Capture the cell that displays the provided text and extract its (x, y) central coordinate. 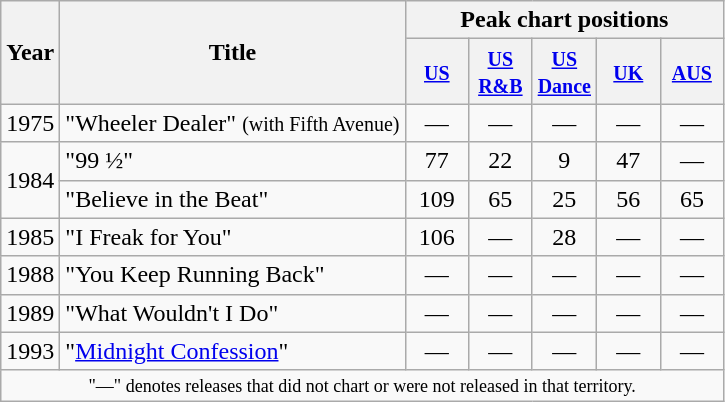
1985 (30, 237)
109 (437, 199)
77 (437, 161)
25 (564, 199)
1984 (30, 180)
"You Keep Running Back" (232, 275)
28 (564, 237)
"I Freak for You" (232, 237)
Peak chart positions (564, 20)
106 (437, 237)
47 (629, 161)
US (437, 72)
56 (629, 199)
1989 (30, 313)
1993 (30, 351)
AUS (692, 72)
"—" denotes releases that did not chart or were not released in that territory. (362, 386)
1975 (30, 123)
Title (232, 52)
"What Wouldn't I Do" (232, 313)
9 (564, 161)
1988 (30, 275)
"Believe in the Beat" (232, 199)
"Midnight Confession" (232, 351)
Year (30, 52)
UK (629, 72)
22 (501, 161)
"99 ½" (232, 161)
USDance (564, 72)
USR&B (501, 72)
"Wheeler Dealer" (with Fifth Avenue) (232, 123)
